Find where the given text appears and provide that cell's center as (X, Y) coordinate. 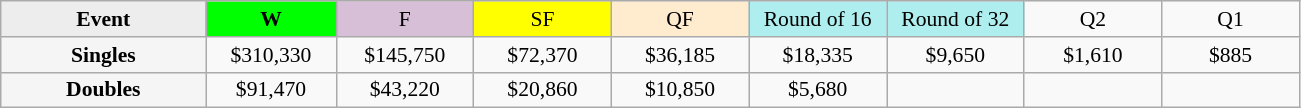
Q2 (1093, 19)
$36,185 (680, 55)
$9,650 (955, 55)
$20,860 (543, 90)
F (405, 19)
$1,610 (1093, 55)
$885 (1231, 55)
Q1 (1231, 19)
$10,850 (680, 90)
W (271, 19)
$145,750 (405, 55)
$43,220 (405, 90)
SF (543, 19)
QF (680, 19)
Doubles (104, 90)
Singles (104, 55)
$91,470 (271, 90)
$18,335 (818, 55)
$72,370 (543, 55)
$310,330 (271, 55)
Round of 16 (818, 19)
Round of 32 (955, 19)
$5,680 (818, 90)
Event (104, 19)
